For the text-containing cell, return its midpoint in [x, y] coordinate format. 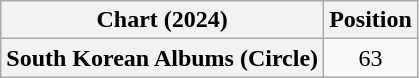
Chart (2024) [162, 20]
63 [371, 58]
South Korean Albums (Circle) [162, 58]
Position [371, 20]
